Capture the cell that displays the provided text and extract its [x, y] central coordinate. 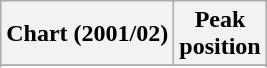
Chart (2001/02) [88, 34]
Peakposition [220, 34]
